Identify which cell holds the provided text, then report its (x, y) central coordinate. 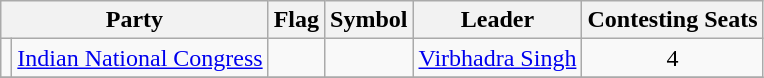
Symbol (369, 20)
Leader (498, 20)
Flag (296, 20)
Virbhadra Singh (498, 58)
Party (134, 20)
Indian National Congress (140, 58)
Contesting Seats (672, 20)
4 (672, 58)
